Find where the given text appears and provide that cell's center as [x, y] coordinate. 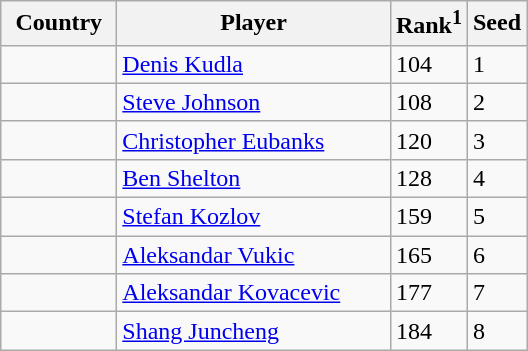
128 [428, 178]
7 [496, 293]
4 [496, 178]
104 [428, 64]
Seed [496, 24]
5 [496, 217]
177 [428, 293]
Player [254, 24]
2 [496, 102]
Ben Shelton [254, 178]
184 [428, 331]
Christopher Eubanks [254, 140]
8 [496, 331]
Steve Johnson [254, 102]
108 [428, 102]
Aleksandar Vukic [254, 255]
Stefan Kozlov [254, 217]
Denis Kudla [254, 64]
Aleksandar Kovacevic [254, 293]
Shang Juncheng [254, 331]
120 [428, 140]
159 [428, 217]
Country [59, 24]
Rank1 [428, 24]
3 [496, 140]
6 [496, 255]
165 [428, 255]
1 [496, 64]
